Search for the cell housing the specified text and yield its (X, Y) center coordinate. 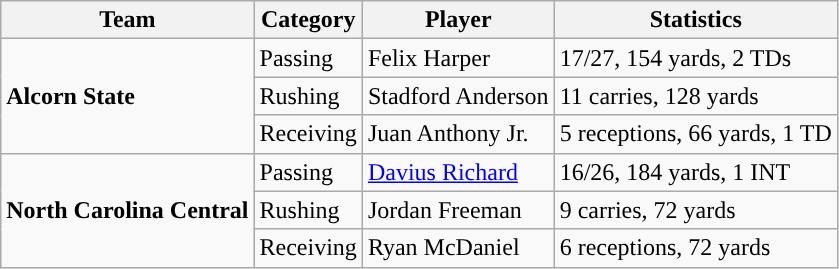
Davius Richard (458, 172)
North Carolina Central (128, 210)
Stadford Anderson (458, 96)
Juan Anthony Jr. (458, 134)
Alcorn State (128, 96)
Ryan McDaniel (458, 248)
Felix Harper (458, 58)
Statistics (696, 20)
6 receptions, 72 yards (696, 248)
16/26, 184 yards, 1 INT (696, 172)
Player (458, 20)
Jordan Freeman (458, 210)
Category (308, 20)
5 receptions, 66 yards, 1 TD (696, 134)
Team (128, 20)
11 carries, 128 yards (696, 96)
17/27, 154 yards, 2 TDs (696, 58)
9 carries, 72 yards (696, 210)
